Determine the [X, Y] coordinate at the center of the cell enclosing the given text.  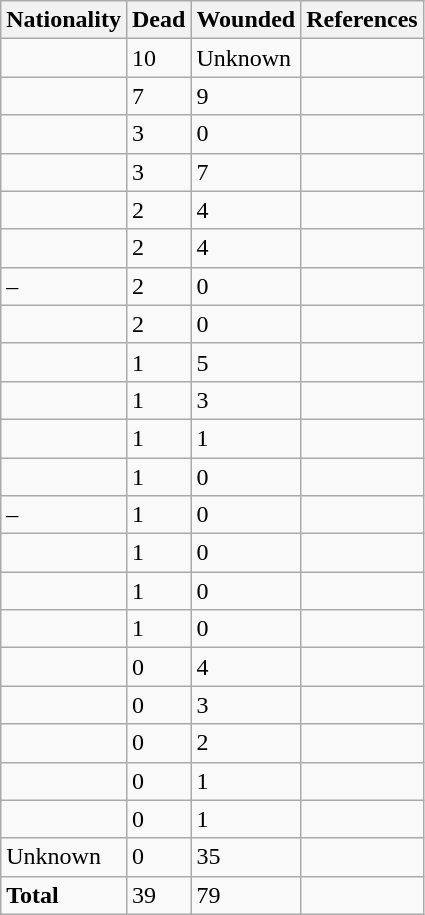
79 [246, 895]
9 [246, 96]
39 [158, 895]
Nationality [64, 20]
Total [64, 895]
Dead [158, 20]
35 [246, 857]
5 [246, 362]
10 [158, 58]
References [362, 20]
Wounded [246, 20]
